Identify which cell holds the provided text, then report its [x, y] central coordinate. 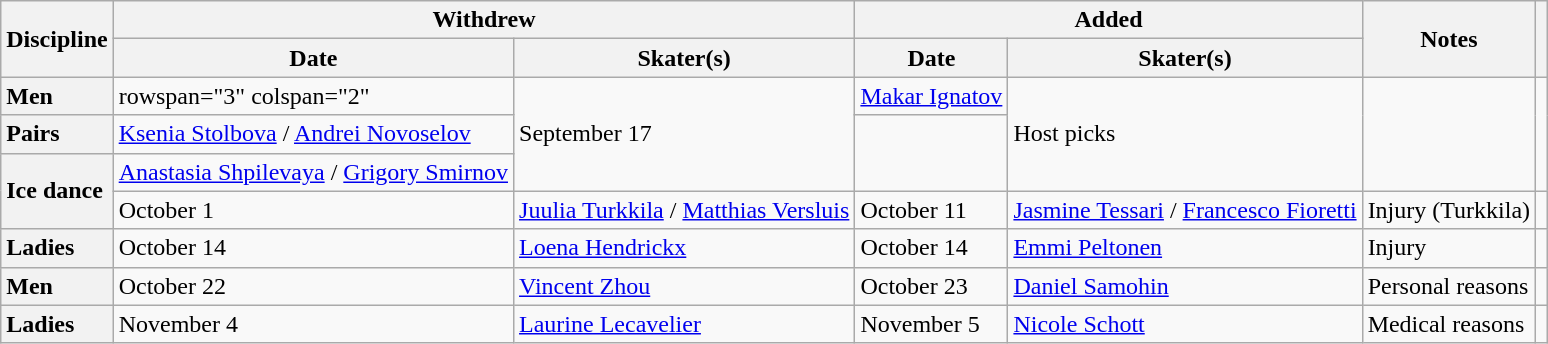
Added [1108, 20]
Withdrew [484, 20]
October 22 [313, 286]
rowspan="3" colspan="2" [313, 96]
Injury [1449, 248]
Notes [1449, 39]
Ice dance [57, 191]
Nicole Schott [1185, 324]
Emmi Peltonen [1185, 248]
Anastasia Shpilevaya / Grigory Smirnov [313, 172]
October 23 [932, 286]
Daniel Samohin [1185, 286]
Personal reasons [1449, 286]
September 17 [684, 134]
Discipline [57, 39]
Injury (Turkkila) [1449, 210]
Host picks [1185, 134]
Laurine Lecavelier [684, 324]
November 4 [313, 324]
Vincent Zhou [684, 286]
Juulia Turkkila / Matthias Versluis [684, 210]
Pairs [57, 134]
Loena Hendrickx [684, 248]
Makar Ignatov [932, 96]
October 11 [932, 210]
Medical reasons [1449, 324]
Jasmine Tessari / Francesco Fioretti [1185, 210]
November 5 [932, 324]
Ksenia Stolbova / Andrei Novoselov [313, 134]
October 1 [313, 210]
